For the text-containing cell, return its midpoint in [X, Y] coordinate format. 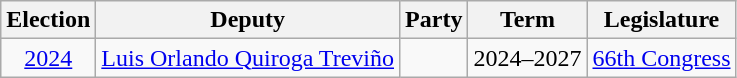
2024 [48, 58]
66th Congress [662, 58]
Party [434, 20]
2024–2027 [528, 58]
Election [48, 20]
Deputy [248, 20]
Legislature [662, 20]
Term [528, 20]
Luis Orlando Quiroga Treviño [248, 58]
